Capture the cell that displays the provided text and extract its (x, y) central coordinate. 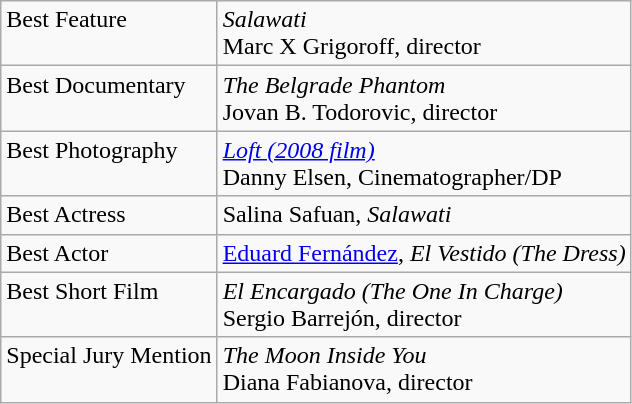
SalawatiMarc X Grigoroff, director (424, 34)
The Belgrade PhantomJovan B. Todorovic, director (424, 98)
Best Documentary (109, 98)
Best Actress (109, 215)
Salina Safuan, Salawati (424, 215)
El Encargado (The One In Charge)Sergio Barrejón, director (424, 304)
Best Short Film (109, 304)
Special Jury Mention (109, 370)
Loft (2008 film)Danny Elsen, Cinematographer/DP (424, 164)
Best Actor (109, 253)
Eduard Fernández, El Vestido (The Dress) (424, 253)
Best Photography (109, 164)
Best Feature (109, 34)
The Moon Inside YouDiana Fabianova, director (424, 370)
